Return the [x, y] coordinate for the center point of the cell that contains the specified text.  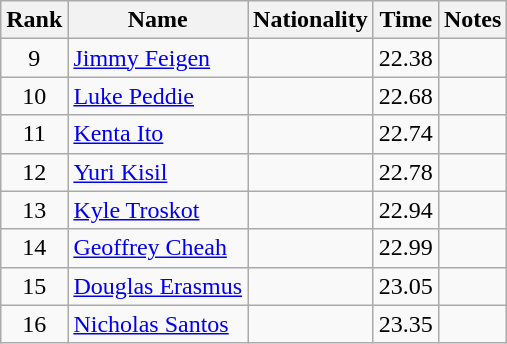
12 [34, 172]
22.68 [406, 96]
22.94 [406, 210]
Kyle Troskot [158, 210]
Douglas Erasmus [158, 286]
Yuri Kisil [158, 172]
22.99 [406, 248]
11 [34, 134]
22.38 [406, 58]
Luke Peddie [158, 96]
Geoffrey Cheah [158, 248]
Nationality [311, 20]
9 [34, 58]
15 [34, 286]
23.05 [406, 286]
Name [158, 20]
10 [34, 96]
Kenta Ito [158, 134]
23.35 [406, 324]
14 [34, 248]
22.74 [406, 134]
22.78 [406, 172]
Rank [34, 20]
Time [406, 20]
Nicholas Santos [158, 324]
Notes [472, 20]
Jimmy Feigen [158, 58]
16 [34, 324]
13 [34, 210]
